Extract the (X, Y) coordinate from the center of the cell holding the provided text.  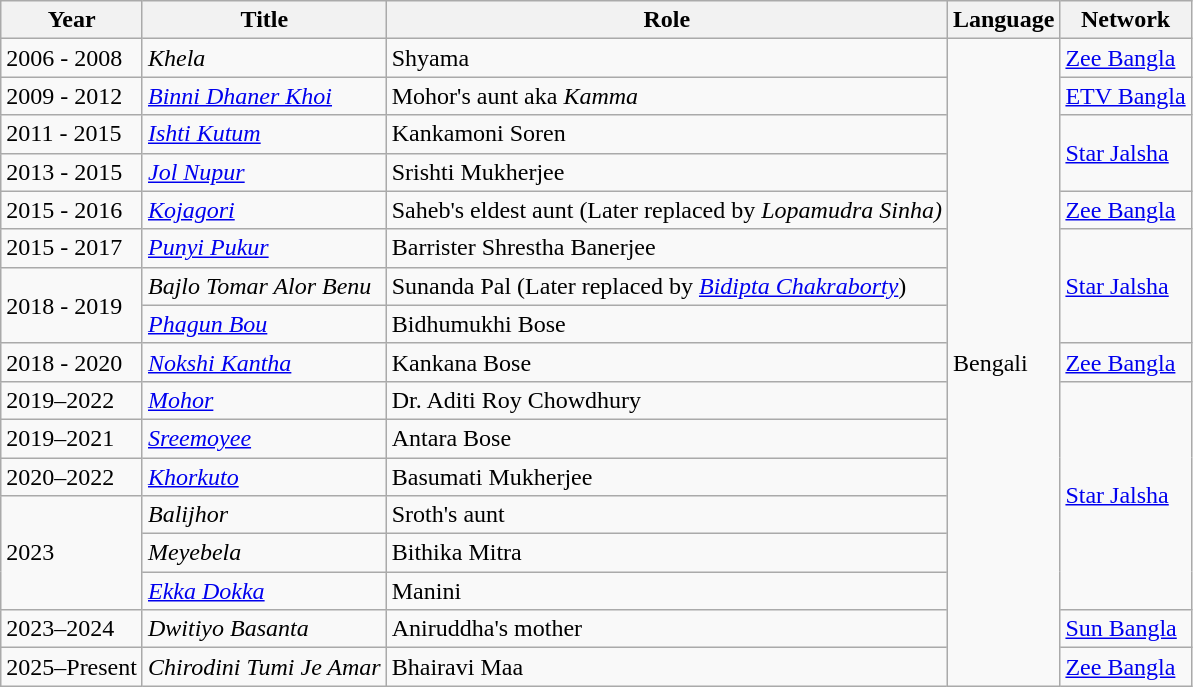
Punyi Pukur (264, 248)
Bithika Mitra (666, 553)
Manini (666, 591)
Phagun Bou (264, 324)
Sroth's aunt (666, 515)
2018 - 2020 (72, 362)
Bengali (1003, 362)
2019–2021 (72, 438)
Aniruddha's mother (666, 629)
2023–2024 (72, 629)
Barrister Shrestha Banerjee (666, 248)
2018 - 2019 (72, 305)
2023 (72, 553)
Bajlo Tomar Alor Benu (264, 286)
2013 - 2015 (72, 172)
ETV Bangla (1126, 96)
2019–2022 (72, 400)
Dr. Aditi Roy Chowdhury (666, 400)
2009 - 2012 (72, 96)
Nokshi Kantha (264, 362)
Mohor (264, 400)
Ishti Kutum (264, 134)
Srishti Mukherjee (666, 172)
Balijhor (264, 515)
Bidhumukhi Bose (666, 324)
Language (1003, 20)
Shyama (666, 58)
Sreemoyee (264, 438)
Antara Bose (666, 438)
Jol Nupur (264, 172)
Sun Bangla (1126, 629)
Khela (264, 58)
Kojagori (264, 210)
Khorkuto (264, 477)
2006 - 2008 (72, 58)
Chirodini Tumi Je Amar (264, 667)
2015 - 2017 (72, 248)
Network (1126, 20)
Bhairavi Maa (666, 667)
2020–2022 (72, 477)
Title (264, 20)
Year (72, 20)
Basumati Mukherjee (666, 477)
Kankamoni Soren (666, 134)
Role (666, 20)
Kankana Bose (666, 362)
2015 - 2016 (72, 210)
2011 - 2015 (72, 134)
Mohor's aunt aka Kamma (666, 96)
Saheb's eldest aunt (Later replaced by Lopamudra Sinha) (666, 210)
Ekka Dokka (264, 591)
Binni Dhaner Khoi (264, 96)
Dwitiyo Basanta (264, 629)
Meyebela (264, 553)
Sunanda Pal (Later replaced by Bidipta Chakraborty) (666, 286)
2025–Present (72, 667)
